Capture the cell that displays the provided text and extract its [X, Y] central coordinate. 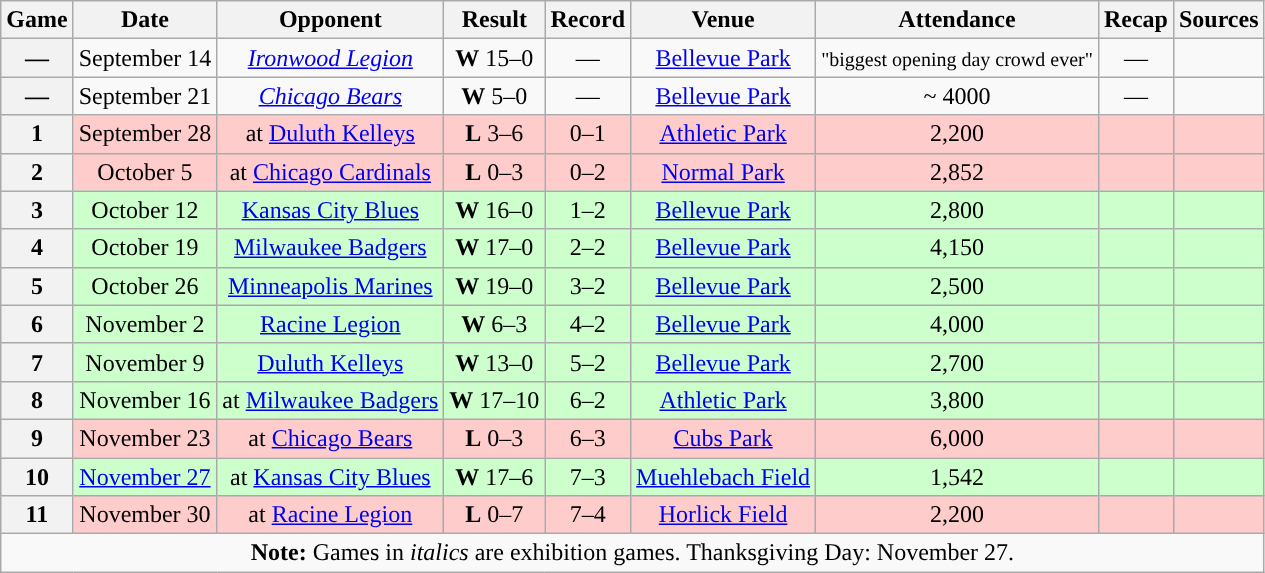
2,700 [958, 362]
Normal Park [724, 172]
W 19–0 [494, 286]
September 14 [145, 58]
Horlick Field [724, 515]
0–1 [588, 134]
Minneapolis Marines [330, 286]
Opponent [330, 20]
W 13–0 [494, 362]
1 [37, 134]
W 17–6 [494, 477]
Note: Games in italics are exhibition games. Thanksgiving Day: November 27. [632, 553]
W 6–3 [494, 324]
3 [37, 210]
Milwaukee Badgers [330, 248]
4 [37, 248]
Game [37, 20]
at Chicago Bears [330, 438]
8 [37, 400]
Record [588, 20]
5 [37, 286]
4,000 [958, 324]
5–2 [588, 362]
2,500 [958, 286]
2–2 [588, 248]
Muehlebach Field [724, 477]
2,800 [958, 210]
L 0–7 [494, 515]
November 16 [145, 400]
W 17–10 [494, 400]
7–4 [588, 515]
Date [145, 20]
September 21 [145, 96]
"biggest opening day crowd ever" [958, 58]
6,000 [958, 438]
W 17–0 [494, 248]
L 3–6 [494, 134]
October 5 [145, 172]
2,852 [958, 172]
1,542 [958, 477]
October 19 [145, 248]
2 [37, 172]
Result [494, 20]
~ 4000 [958, 96]
Recap [1136, 20]
10 [37, 477]
6–2 [588, 400]
November 27 [145, 477]
Ironwood Legion [330, 58]
at Duluth Kelleys [330, 134]
October 26 [145, 286]
at Chicago Cardinals [330, 172]
4–2 [588, 324]
9 [37, 438]
at Kansas City Blues [330, 477]
4,150 [958, 248]
at Milwaukee Badgers [330, 400]
0–2 [588, 172]
1–2 [588, 210]
Racine Legion [330, 324]
Venue [724, 20]
Chicago Bears [330, 96]
7 [37, 362]
September 28 [145, 134]
W 15–0 [494, 58]
Attendance [958, 20]
Cubs Park [724, 438]
at Racine Legion [330, 515]
November 30 [145, 515]
Duluth Kelleys [330, 362]
W 16–0 [494, 210]
November 9 [145, 362]
6–3 [588, 438]
W 5–0 [494, 96]
November 2 [145, 324]
October 12 [145, 210]
3–2 [588, 286]
3,800 [958, 400]
6 [37, 324]
11 [37, 515]
Sources [1218, 20]
7–3 [588, 477]
Kansas City Blues [330, 210]
November 23 [145, 438]
